Return the [X, Y] coordinate for the center point of the cell that contains the specified text.  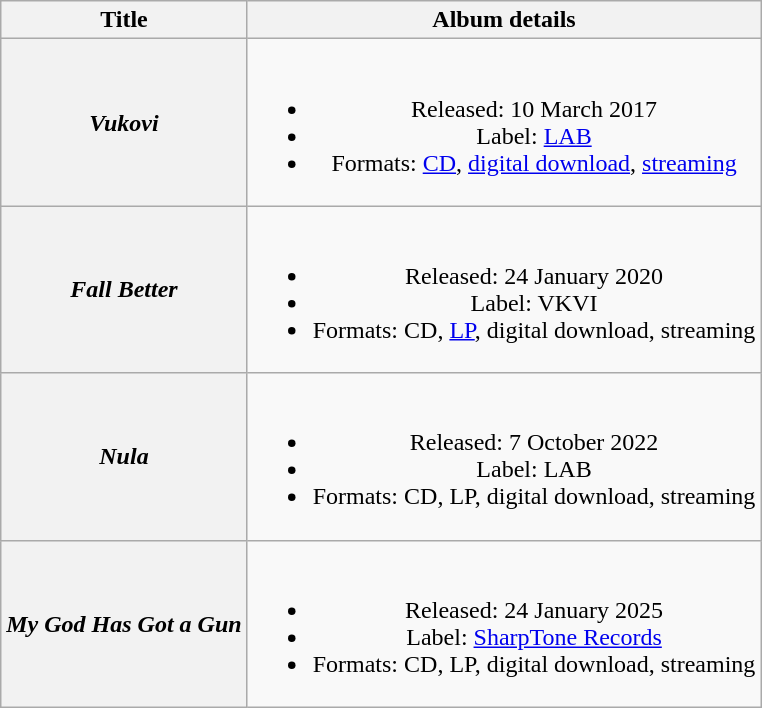
Released: 7 October 2022Label: LABFormats: CD, LP, digital download, streaming [504, 456]
Released: 24 January 2020Label: VKVIFormats: CD, LP, digital download, streaming [504, 290]
Fall Better [124, 290]
Vukovi [124, 122]
Album details [504, 20]
My God Has Got a Gun [124, 624]
Released: 24 January 2025Label: SharpTone RecordsFormats: CD, LP, digital download, streaming [504, 624]
Title [124, 20]
Released: 10 March 2017Label: LABFormats: CD, digital download, streaming [504, 122]
Nula [124, 456]
